Return the [X, Y] coordinate for the center point of the cell that contains the specified text.  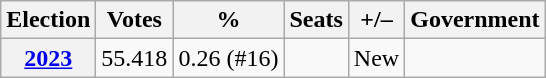
New [376, 58]
0.26 (#16) [228, 58]
% [228, 20]
Election [48, 20]
Seats [316, 20]
+/– [376, 20]
55.418 [134, 58]
Votes [134, 20]
Government [475, 20]
2023 [48, 58]
